For the text-containing cell, return its midpoint in (X, Y) coordinate format. 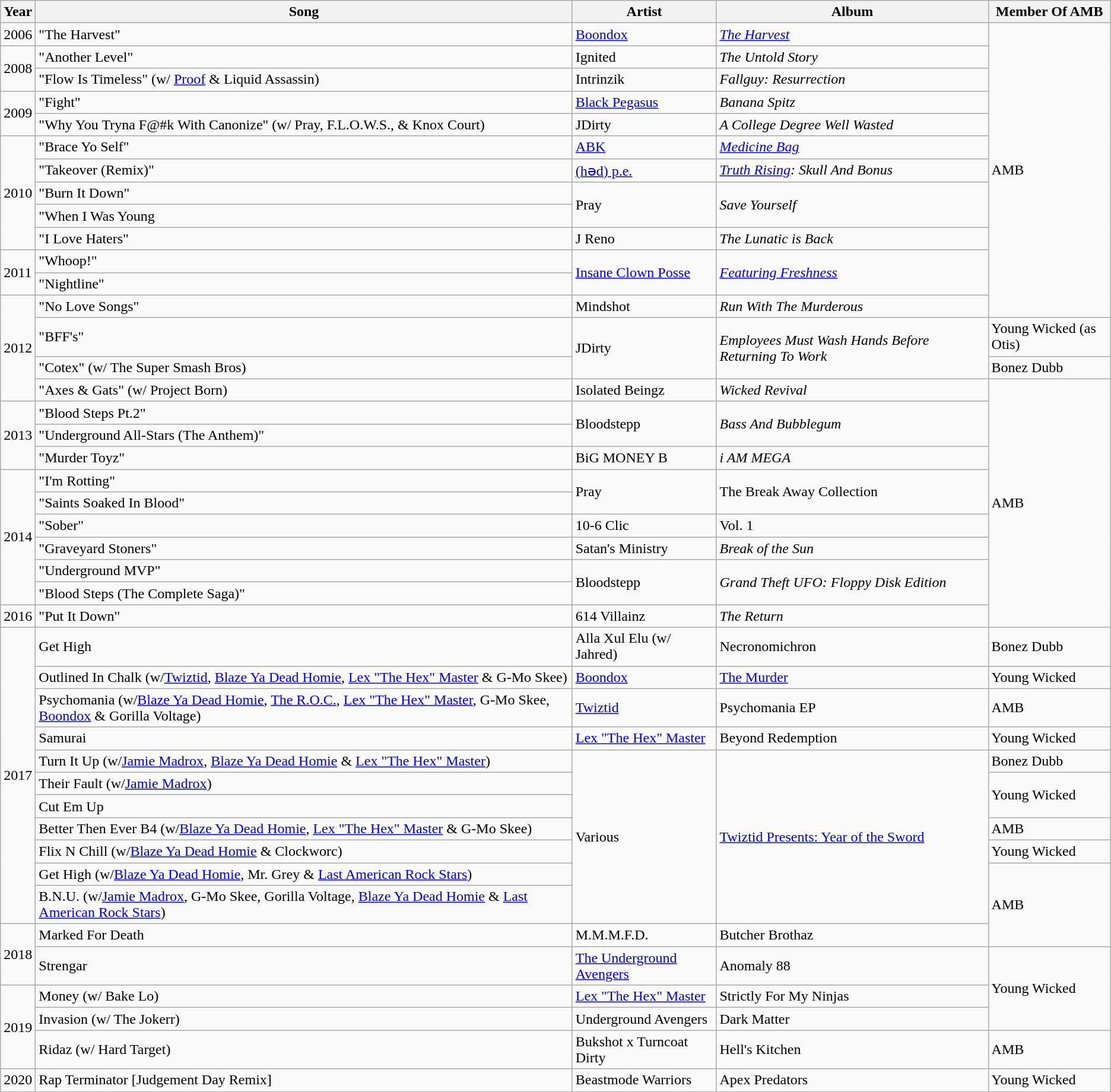
"Underground All-Stars (The Anthem)" (304, 435)
BiG MONEY B (645, 458)
"Underground MVP" (304, 571)
2019 (18, 1027)
Alla Xul Elu (w/ Jahred) (645, 647)
Mindshot (645, 306)
Outlined In Chalk (w/Twiztid, Blaze Ya Dead Homie, Lex "The Hex" Master & G-Mo Skee) (304, 677)
A College Degree Well Wasted (852, 125)
Song (304, 12)
Strengar (304, 966)
Flix N Chill (w/Blaze Ya Dead Homie & Clockworc) (304, 851)
"The Harvest" (304, 34)
"Nightline" (304, 284)
Grand Theft UFO: Floppy Disk Edition (852, 582)
"Saints Soaked In Blood" (304, 503)
ABK (645, 147)
Turn It Up (w/Jamie Madrox, Blaze Ya Dead Homie & Lex "The Hex" Master) (304, 761)
2010 (18, 193)
Psychomania (w/Blaze Ya Dead Homie, The R.O.C., Lex "The Hex" Master, G-Mo Skee, Boondox & Gorilla Voltage) (304, 707)
Beastmode Warriors (645, 1080)
"Burn It Down" (304, 193)
Hell's Kitchen (852, 1049)
The Untold Story (852, 57)
J Reno (645, 239)
Isolated Beingz (645, 390)
(həd) p.e. (645, 170)
"Fight" (304, 102)
"When I Was Young (304, 216)
Beyond Redemption (852, 738)
"Murder Toyz" (304, 458)
"Another Level" (304, 57)
Get High (w/Blaze Ya Dead Homie, Mr. Grey & Last American Rock Stars) (304, 874)
Twiztid (645, 707)
Samurai (304, 738)
Banana Spitz (852, 102)
"Cotex" (w/ The Super Smash Bros) (304, 367)
Twiztid Presents: Year of the Sword (852, 837)
"No Love Songs" (304, 306)
Cut Em Up (304, 806)
Necronomichron (852, 647)
Underground Avengers (645, 1019)
2009 (18, 113)
Psychomania EP (852, 707)
Apex Predators (852, 1080)
Ignited (645, 57)
Employees Must Wash Hands Before Returning To Work (852, 348)
Ridaz (w/ Hard Target) (304, 1049)
i AM MEGA (852, 458)
Their Fault (w/Jamie Madrox) (304, 783)
Bukshot x Turncoat Dirty (645, 1049)
Truth Rising: Skull And Bonus (852, 170)
Invasion (w/ The Jokerr) (304, 1019)
B.N.U. (w/Jamie Madrox, G-Mo Skee, Gorilla Voltage, Blaze Ya Dead Homie & Last American Rock Stars) (304, 904)
Rap Terminator [Judgement Day Remix] (304, 1080)
2014 (18, 537)
2016 (18, 616)
"Graveyard Stoners" (304, 548)
Wicked Revival (852, 390)
The Murder (852, 677)
Save Yourself (852, 205)
Insane Clown Posse (645, 272)
2017 (18, 776)
The Break Away Collection (852, 491)
Medicine Bag (852, 147)
2020 (18, 1080)
2008 (18, 68)
Satan's Ministry (645, 548)
10-6 Clic (645, 526)
Dark Matter (852, 1019)
Year (18, 12)
Album (852, 12)
Young Wicked (as Otis) (1049, 337)
Intrinzik (645, 80)
"Sober" (304, 526)
"Axes & Gats" (w/ Project Born) (304, 390)
Various (645, 837)
Member Of AMB (1049, 12)
Vol. 1 (852, 526)
Black Pegasus (645, 102)
"Takeover (Remix)" (304, 170)
Break of the Sun (852, 548)
The Lunatic is Back (852, 239)
Artist (645, 12)
Money (w/ Bake Lo) (304, 996)
"Brace Yo Self" (304, 147)
Get High (304, 647)
"Put It Down" (304, 616)
614 Villainz (645, 616)
Better Then Ever B4 (w/Blaze Ya Dead Homie, Lex "The Hex" Master & G-Mo Skee) (304, 828)
Marked For Death (304, 935)
2012 (18, 348)
Anomaly 88 (852, 966)
The Underground Avengers (645, 966)
Strictly For My Ninjas (852, 996)
Featuring Freshness (852, 272)
Run With The Murderous (852, 306)
2006 (18, 34)
Fallguy: Resurrection (852, 80)
The Return (852, 616)
2011 (18, 272)
Butcher Brothaz (852, 935)
"Blood Steps Pt.2" (304, 412)
Bass And Bubblegum (852, 424)
"Blood Steps (The Complete Saga)" (304, 593)
2018 (18, 954)
"Flow Is Timeless" (w/ Proof & Liquid Assassin) (304, 80)
"I Love Haters" (304, 239)
"I'm Rotting" (304, 480)
The Harvest (852, 34)
2013 (18, 435)
"BFF's" (304, 337)
"Whoop!" (304, 261)
"Why You Tryna F@#k With Canonize" (w/ Pray, F.L.O.W.S., & Knox Court) (304, 125)
M.M.M.F.D. (645, 935)
